Capture the cell that displays the provided text and extract its [x, y] central coordinate. 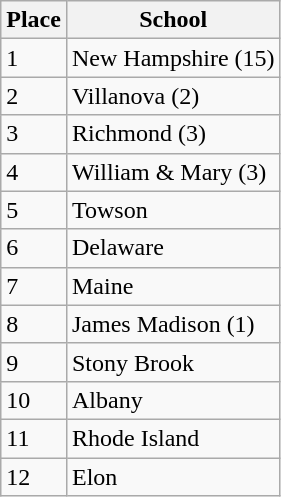
Albany [173, 400]
Richmond (3) [173, 134]
James Madison (1) [173, 324]
1 [34, 58]
Maine [173, 286]
5 [34, 210]
Rhode Island [173, 438]
Elon [173, 477]
William & Mary (3) [173, 172]
10 [34, 400]
2 [34, 96]
6 [34, 248]
11 [34, 438]
Delaware [173, 248]
Place [34, 20]
8 [34, 324]
Stony Brook [173, 362]
School [173, 20]
Towson [173, 210]
3 [34, 134]
Villanova (2) [173, 96]
4 [34, 172]
9 [34, 362]
7 [34, 286]
12 [34, 477]
New Hampshire (15) [173, 58]
